From the cell containing the given text, extract its center point as (X, Y) coordinate. 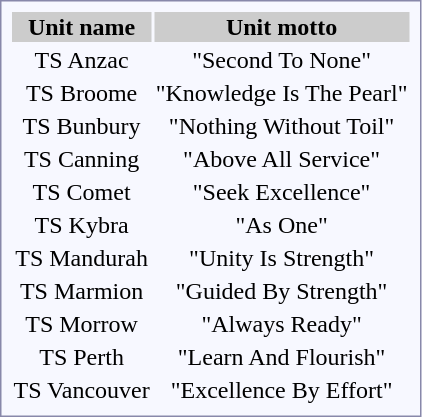
TS Anzac (82, 60)
TS Mandurah (82, 258)
TS Broome (82, 93)
"As One" (282, 225)
"Always Ready" (282, 324)
"Unity Is Strength" (282, 258)
TS Canning (82, 159)
"Nothing Without Toil" (282, 126)
TS Kybra (82, 225)
"Seek Excellence" (282, 192)
Unit name (82, 27)
TS Vancouver (82, 390)
"Knowledge Is The Pearl" (282, 93)
"Learn And Flourish" (282, 357)
TS Comet (82, 192)
TS Morrow (82, 324)
"Second To None" (282, 60)
TS Marmion (82, 291)
TS Perth (82, 357)
"Excellence By Effort" (282, 390)
"Above All Service" (282, 159)
Unit motto (282, 27)
"Guided By Strength" (282, 291)
TS Bunbury (82, 126)
